Capture the cell that displays the provided text and extract its (X, Y) central coordinate. 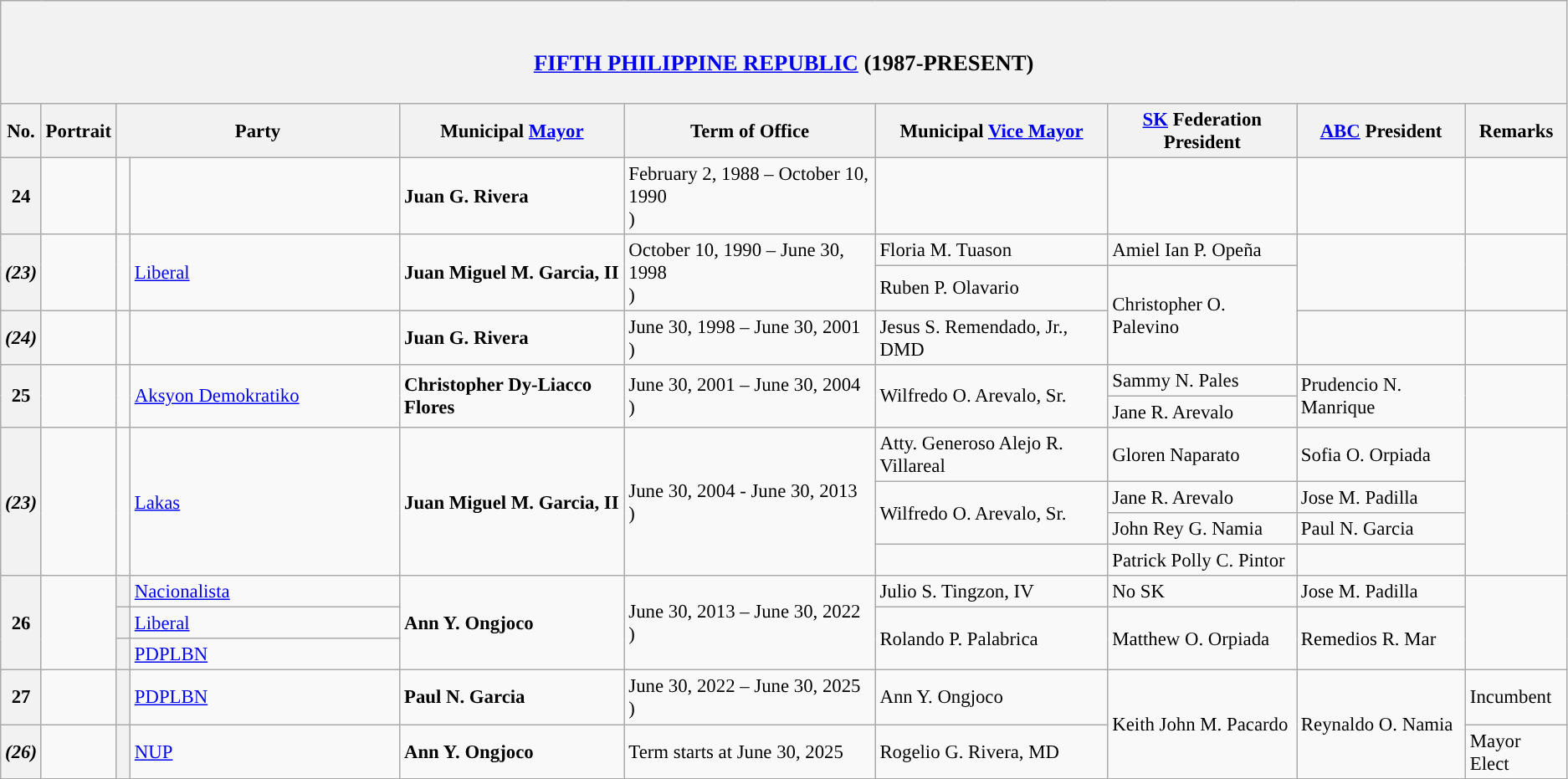
(24) (22, 338)
Keith John M. Pacardo (1202, 725)
Patrick Polly C. Pintor (1202, 561)
Rogelio G. Rivera, MD (992, 751)
Incumbent (1516, 698)
24 (22, 196)
June 30, 2004 - June 30, 2013 ) (750, 502)
Lakas (265, 502)
Remedios R. Mar (1381, 639)
Term of Office (750, 131)
Nacionalista (265, 592)
June 30, 1998 – June 30, 2001 ) (750, 338)
Portrait (79, 131)
Aksyon Demokratiko (265, 397)
October 10, 1990 – June 30, 1998 ) (750, 273)
No. (22, 131)
Municipal Mayor (512, 131)
Sofia O. Orpiada (1381, 455)
SK Federation President (1202, 131)
Ruben P. Olavario (992, 288)
Prudencio N. Manrique (1381, 397)
FIFTH PHILIPPINE REPUBLIC (1987-PRESENT) (784, 52)
February 2, 1988 – October 10, 1990 ) (750, 196)
26 (22, 623)
Jesus S. Remendado, Jr., DMD (992, 338)
Matthew O. Orpiada (1202, 639)
Gloren Naparato (1202, 455)
John Rey G. Namia (1202, 529)
NUP (265, 751)
Christopher Dy-Liacco Flores (512, 397)
Mayor Elect (1516, 751)
Sammy N. Pales (1202, 381)
Party (258, 131)
Rolando P. Palabrica (992, 639)
Reynaldo O. Namia (1381, 725)
Christopher O. Palevino (1202, 315)
Term starts at June 30, 2025 (750, 751)
25 (22, 397)
27 (22, 698)
Amiel Ian P. Opeña (1202, 250)
Remarks (1516, 131)
ABC President (1381, 131)
(26) (22, 751)
June 30, 2022 – June 30, 2025 ) (750, 698)
Atty. Generoso Alejo R. Villareal (992, 455)
June 30, 2001 – June 30, 2004 ) (750, 397)
Floria M. Tuason (992, 250)
Municipal Vice Mayor (992, 131)
June 30, 2013 – June 30, 2022 ) (750, 623)
No SK (1202, 592)
Julio S. Tingzon, IV (992, 592)
